Return the (X, Y) coordinate for the center point of the cell that contains the specified text.  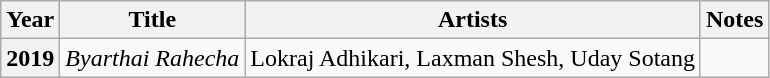
Notes (734, 20)
Lokraj Adhikari, Laxman Shesh, Uday Sotang (473, 58)
2019 (30, 58)
Byarthai Rahecha (152, 58)
Year (30, 20)
Title (152, 20)
Artists (473, 20)
